Locate the cell with the specified text and output its (X, Y) center coordinate. 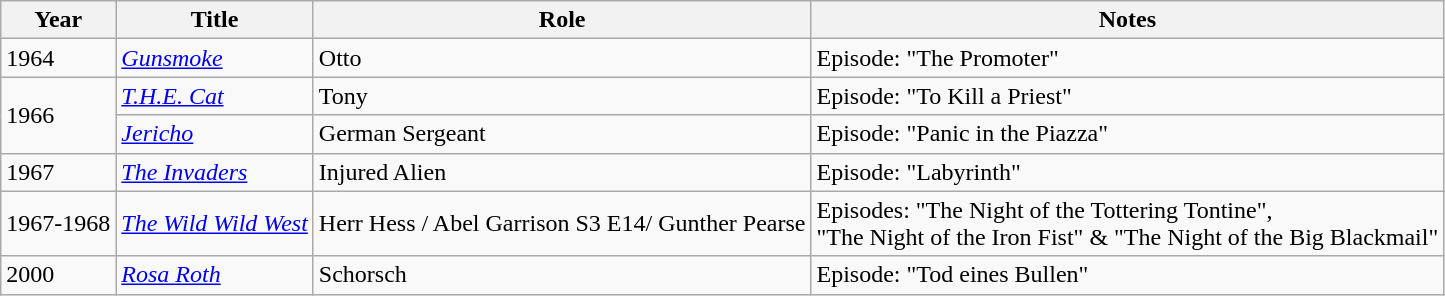
Year (58, 20)
Jericho (215, 134)
Herr Hess / Abel Garrison S3 E14/ Gunther Pearse (562, 224)
1964 (58, 58)
German Sergeant (562, 134)
Episode: "The Promoter" (1128, 58)
1967 (58, 172)
The Wild Wild West (215, 224)
Episode: "To Kill a Priest" (1128, 96)
Episodes: "The Night of the Tottering Tontine", "The Night of the Iron Fist" & "The Night of the Big Blackmail" (1128, 224)
1966 (58, 115)
2000 (58, 275)
The Invaders (215, 172)
Tony (562, 96)
1967-1968 (58, 224)
Gunsmoke (215, 58)
Episode: "Panic in the Piazza" (1128, 134)
Notes (1128, 20)
Role (562, 20)
Title (215, 20)
Episode: "Tod eines Bullen" (1128, 275)
Injured Alien (562, 172)
Schorsch (562, 275)
Episode: "Labyrinth" (1128, 172)
T.H.E. Cat (215, 96)
Rosa Roth (215, 275)
Otto (562, 58)
